Locate the cell with the specified text and output its [X, Y] center coordinate. 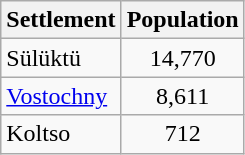
Settlement [61, 20]
8,611 [182, 96]
Sülüktü [61, 58]
Population [182, 20]
712 [182, 134]
Vostochny [61, 96]
Koltso [61, 134]
14,770 [182, 58]
